Capture the cell that displays the provided text and extract its (x, y) central coordinate. 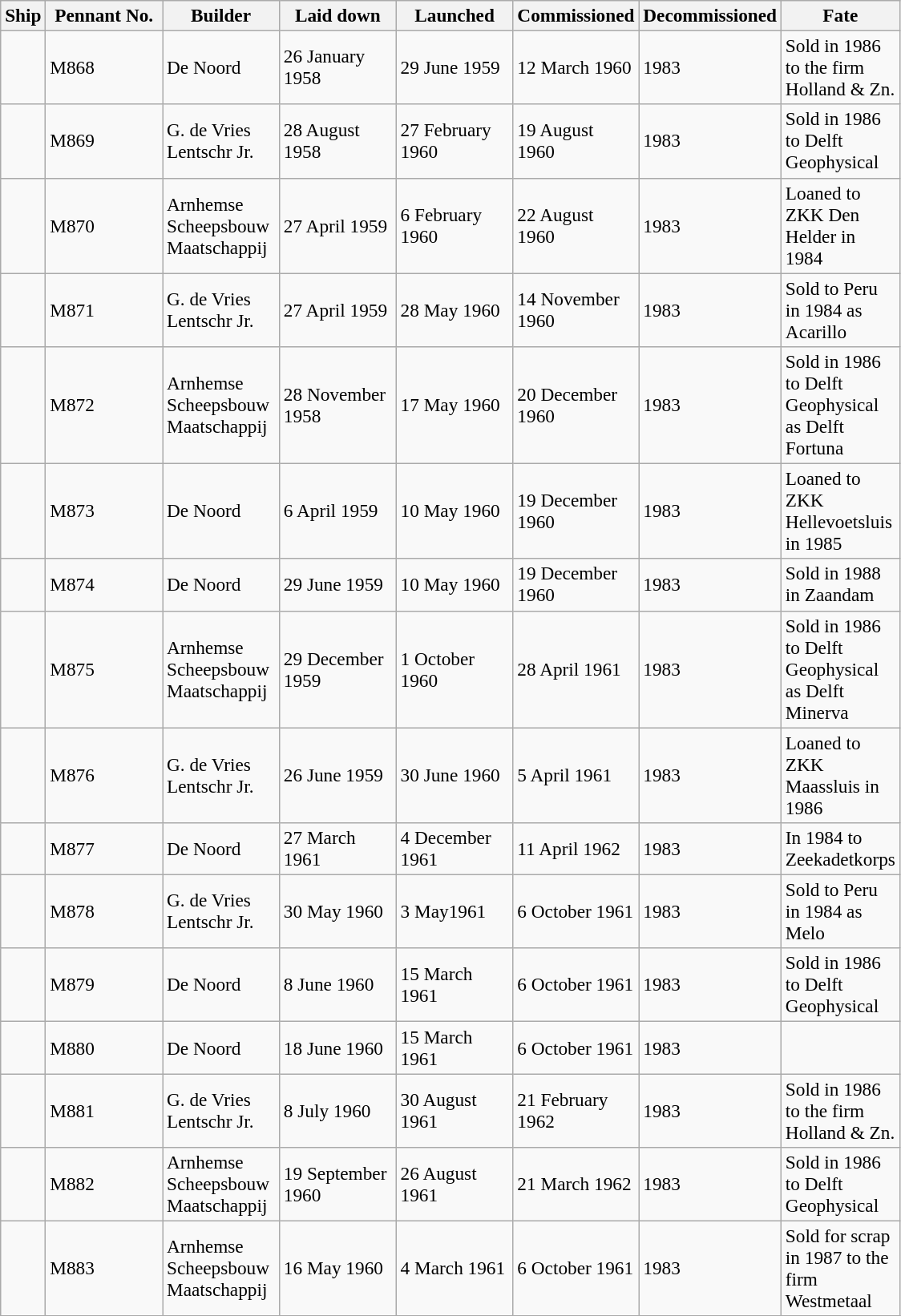
M869 (104, 141)
1 October 1960 (455, 669)
26 June 1959 (337, 774)
28 November 1958 (337, 405)
26 January 1958 (337, 67)
29 December 1959 (337, 669)
Launched (455, 15)
30 May 1960 (337, 911)
16 May 1960 (337, 1268)
5 April 1961 (576, 774)
28 August 1958 (337, 141)
M883 (104, 1268)
M875 (104, 669)
4 March 1961 (455, 1268)
Loaned to ZKK Den Helder in 1984 (840, 226)
M874 (104, 585)
27 February 1960 (455, 141)
6 February 1960 (455, 226)
Sold to Peru in 1984 as Melo (840, 911)
Commissioned (576, 15)
M873 (104, 511)
3 May1961 (455, 911)
M876 (104, 774)
11 April 1962 (576, 848)
17 May 1960 (455, 405)
8 June 1960 (337, 985)
Loaned to ZKK Maassluis in 1986 (840, 774)
M881 (104, 1110)
20 December 1960 (576, 405)
Sold in 1986 to Delft Geophysical as Delft Minerva (840, 669)
Laid down (337, 15)
21 March 1962 (576, 1184)
M882 (104, 1184)
Pennant No. (104, 15)
Ship (23, 15)
Fate (840, 15)
30 August 1961 (455, 1110)
M868 (104, 67)
M870 (104, 226)
19 August 1960 (576, 141)
12 March 1960 (576, 67)
22 August 1960 (576, 226)
Sold to Peru in 1984 as Acarillo (840, 309)
Sold for scrap in 1987 to the firm Westmetaal (840, 1268)
26 August 1961 (455, 1184)
M879 (104, 985)
Loaned to ZKK Hellevoetsluis in 1985 (840, 511)
Sold in 1988 in Zaandam (840, 585)
27 March 1961 (337, 848)
4 December 1961 (455, 848)
8 July 1960 (337, 1110)
M878 (104, 911)
21 February 1962 (576, 1110)
Builder (221, 15)
30 June 1960 (455, 774)
28 May 1960 (455, 309)
28 April 1961 (576, 669)
M871 (104, 309)
18 June 1960 (337, 1047)
19 September 1960 (337, 1184)
In 1984 to Zeekadetkorps (840, 848)
Sold in 1986 to Delft Geophysical as Delft Fortuna (840, 405)
M877 (104, 848)
M880 (104, 1047)
14 November 1960 (576, 309)
Decommissioned (710, 15)
M872 (104, 405)
6 April 1959 (337, 511)
